Extract the [X, Y] coordinate from the center of the cell holding the provided text.  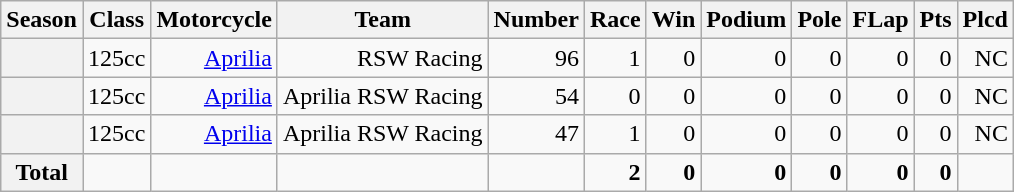
RSW Racing [382, 58]
Win [674, 20]
Total [42, 172]
Plcd [985, 20]
2 [615, 172]
Team [382, 20]
Race [615, 20]
47 [536, 134]
Pts [936, 20]
96 [536, 58]
Pole [820, 20]
Class [116, 20]
Podium [746, 20]
Season [42, 20]
54 [536, 96]
Number [536, 20]
Motorcycle [214, 20]
FLap [880, 20]
